Pinpoint the cell where the given text exists, returning its [x, y] midpoint coordinate. 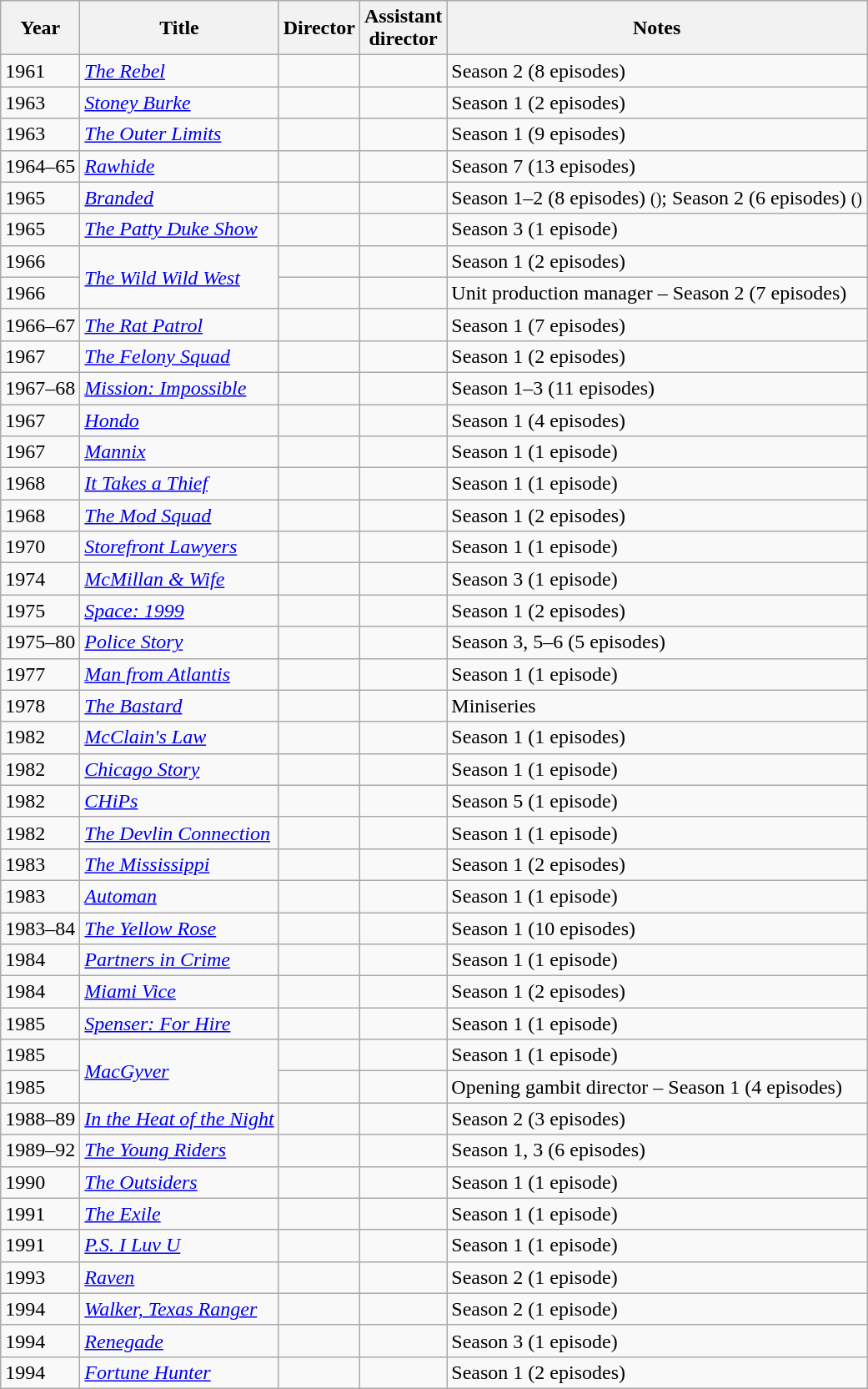
P.S. I Luv U [179, 1246]
Automan [179, 896]
Season 1 (9 episodes) [657, 134]
Partners in Crime [179, 960]
Mission: Impossible [179, 388]
1975 [40, 611]
Raven [179, 1277]
Season 1 (10 episodes) [657, 929]
Opening gambit director – Season 1 (4 episodes) [657, 1087]
The Patty Duke Show [179, 229]
1988–89 [40, 1119]
Police Story [179, 642]
Season 1–3 (11 episodes) [657, 388]
1975–80 [40, 642]
1967–68 [40, 388]
The Rebel [179, 71]
Chicago Story [179, 769]
Mannix [179, 452]
Assistantdirector [403, 28]
1983–84 [40, 929]
1977 [40, 674]
The Bastard [179, 706]
1978 [40, 706]
Walker, Texas Ranger [179, 1309]
1989–92 [40, 1150]
Season 5 (1 episode) [657, 801]
Storefront Lawyers [179, 547]
Spenser: For Hire [179, 1024]
Branded [179, 198]
The Exile [179, 1214]
Season 1 (1 episodes) [657, 737]
The Outsiders [179, 1182]
The Rat Patrol [179, 325]
Season 3, 5–6 (5 episodes) [657, 642]
McMillan & Wife [179, 579]
MacGyver [179, 1071]
Miniseries [657, 706]
Season 2 (8 episodes) [657, 71]
Season 7 (13 episodes) [657, 166]
Year [40, 28]
1966–67 [40, 325]
Season 2 (3 episodes) [657, 1119]
1964–65 [40, 166]
Renegade [179, 1341]
McClain's Law [179, 737]
1961 [40, 71]
Miami Vice [179, 992]
Space: 1999 [179, 611]
The Young Riders [179, 1150]
The Felony Squad [179, 356]
Director [319, 28]
Season 1–2 (8 episodes) (); Season 2 (6 episodes) () [657, 198]
The Outer Limits [179, 134]
Stoney Burke [179, 103]
1993 [40, 1277]
1974 [40, 579]
In the Heat of the Night [179, 1119]
Unit production manager – Season 2 (7 episodes) [657, 293]
Man from Atlantis [179, 674]
Season 1 (4 episodes) [657, 420]
Season 1 (7 episodes) [657, 325]
Notes [657, 28]
1990 [40, 1182]
Rawhide [179, 166]
Fortune Hunter [179, 1372]
The Mississippi [179, 864]
1970 [40, 547]
The Devlin Connection [179, 833]
Season 1, 3 (6 episodes) [657, 1150]
Title [179, 28]
The Wild Wild West [179, 277]
Hondo [179, 420]
The Mod Squad [179, 516]
The Yellow Rose [179, 929]
CHiPs [179, 801]
It Takes a Thief [179, 484]
